Locate the cell with the specified text and output its [x, y] center coordinate. 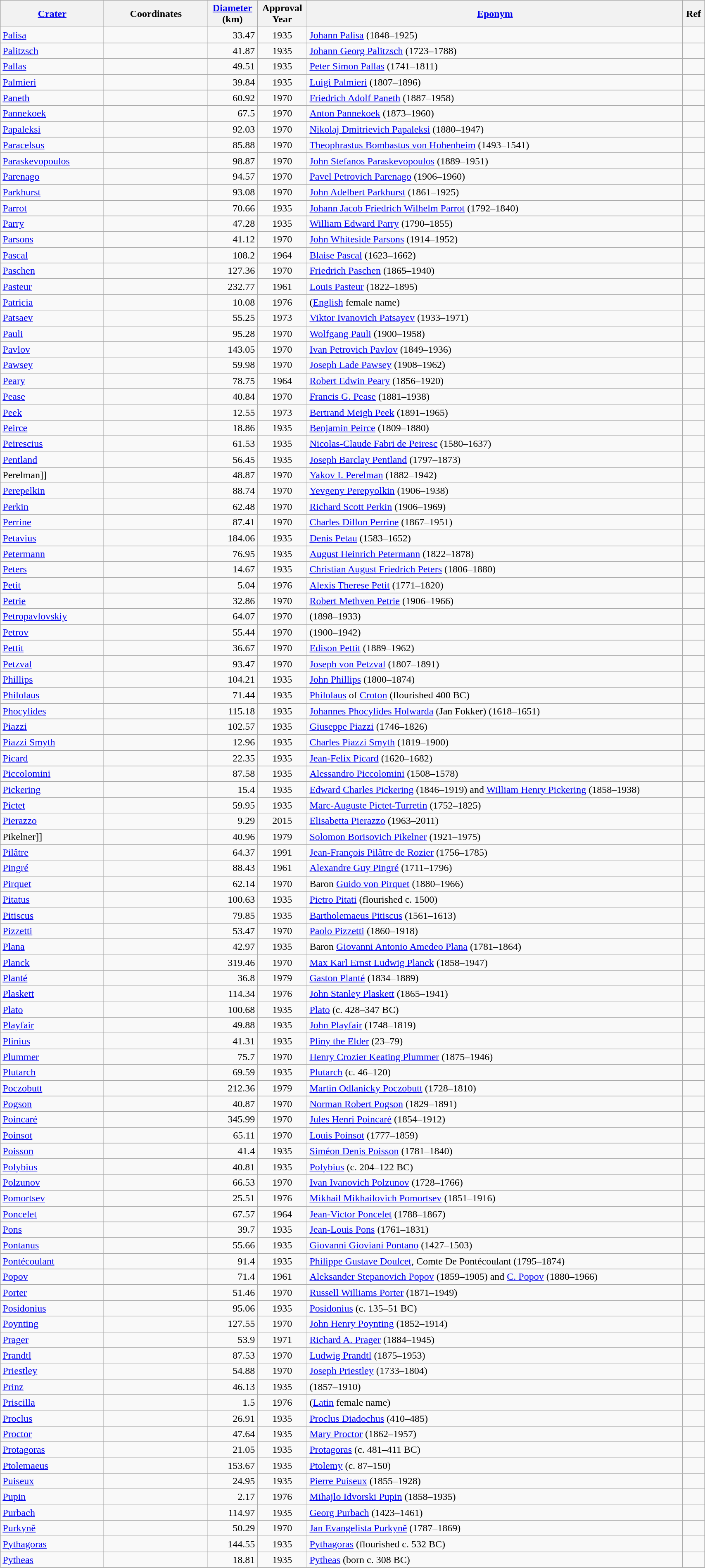
59.95 [233, 805]
Pythagoras [52, 1544]
41.12 [233, 240]
115.18 [233, 711]
(1898–1933) [495, 617]
Alexandre Guy Pingré (1711–1796) [495, 868]
36.8 [233, 978]
Pannekoek [52, 114]
Pavel Petrovich Parenago (1906–1960) [495, 176]
59.98 [233, 365]
15.4 [233, 790]
41.31 [233, 1041]
18.86 [233, 428]
Georg Purbach (1423–1461) [495, 1513]
Bertrand Meigh Peek (1891–1965) [495, 412]
Nicolas-Claude Fabri de Peiresc (1580–1637) [495, 444]
95.28 [233, 334]
98.87 [233, 161]
Purbach [52, 1513]
Richard A. Prager (1884–1945) [495, 1340]
August Heinrich Petermann (1822–1878) [495, 554]
143.05 [233, 349]
Piccolomini [52, 774]
Polzunov [52, 1182]
319.46 [233, 963]
Phillips [52, 679]
Poczobutt [52, 1088]
Denis Petau (1583–1652) [495, 538]
Philolaus of Croton (flourished 400 BC) [495, 695]
John Adelbert Parkhurst (1861–1925) [495, 192]
5.04 [233, 585]
64.07 [233, 617]
71.4 [233, 1277]
Parkhurst [52, 192]
Joseph von Petzval (1807–1891) [495, 664]
Ludwig Prandtl (1875–1953) [495, 1355]
153.67 [233, 1466]
Petit [52, 585]
100.63 [233, 899]
Pirquet [52, 884]
Russell Williams Porter (1871–1949) [495, 1293]
62.48 [233, 507]
25.51 [233, 1198]
Polybius (c. 204–122 BC) [495, 1167]
Picard [52, 758]
Henry Crozier Keating Plummer (1875–1946) [495, 1057]
66.53 [233, 1182]
85.88 [233, 145]
1991 [282, 852]
Charles Piazzi Smyth (1819–1900) [495, 742]
94.57 [233, 176]
Parrot [52, 208]
51.46 [233, 1293]
87.41 [233, 522]
Philolaus [52, 695]
55.66 [233, 1245]
55.44 [233, 632]
Poincaré [52, 1120]
Johann Jacob Friedrich Wilhelm Parrot (1792–1840) [495, 208]
Plummer [52, 1057]
Pallas [52, 66]
65.11 [233, 1135]
John Playfair (1748–1819) [495, 1025]
Perkin [52, 507]
Parenago [52, 176]
Priscilla [52, 1402]
95.06 [233, 1308]
Piazzi [52, 727]
Poynting [52, 1324]
Robert Edwin Peary (1856–1920) [495, 381]
Christian August Friedrich Peters (1806–1880) [495, 569]
Ptolemy (c. 87–150) [495, 1466]
33.47 [233, 35]
88.43 [233, 868]
Porter [52, 1293]
Proclus [52, 1418]
Friedrich Adolf Paneth (1887–1958) [495, 98]
18.81 [233, 1560]
60.92 [233, 98]
Planck [52, 963]
39.7 [233, 1230]
Peary [52, 381]
102.57 [233, 727]
56.45 [233, 460]
40.96 [233, 837]
Gaston Planté (1834–1889) [495, 978]
Viktor Ivanovich Patsayev (1933–1971) [495, 318]
Pikelner]] [52, 837]
Pogson [52, 1104]
Joseph Priestley (1733–1804) [495, 1371]
Richard Scott Perkin (1906–1969) [495, 507]
Petrie [52, 601]
10.08 [233, 302]
Pomortsev [52, 1198]
Charles Dillon Perrine (1867–1951) [495, 522]
(1857–1910) [495, 1387]
Papaleksi [52, 129]
88.74 [233, 491]
2.17 [233, 1497]
14.67 [233, 569]
61.53 [233, 444]
John Stanley Plaskett (1865–1941) [495, 994]
Martin Odlanicky Poczobutt (1728–1810) [495, 1088]
75.7 [233, 1057]
ApprovalYear [282, 14]
Pierazzo [52, 821]
47.28 [233, 224]
Pilâtre [52, 852]
Paracelsus [52, 145]
42.97 [233, 946]
21.05 [233, 1449]
Peters [52, 569]
Ref [694, 14]
Joseph Lade Pawsey (1908–1962) [495, 365]
Pontanus [52, 1245]
Friedrich Paschen (1865–1940) [495, 271]
48.87 [233, 475]
Protagoras [52, 1449]
Theophrastus Bombastus von Hohenheim (1493–1541) [495, 145]
Giovanni Gioviani Pontano (1427–1503) [495, 1245]
9.29 [233, 821]
Perepelkin [52, 491]
Edward Charles Pickering (1846–1919) and William Henry Pickering (1858–1938) [495, 790]
Pontécoulant [52, 1261]
Prandtl [52, 1355]
(Latin female name) [495, 1402]
Jean-Louis Pons (1761–1831) [495, 1230]
Alessandro Piccolomini (1508–1578) [495, 774]
Plinius [52, 1041]
Ivan Ivanovich Polzunov (1728–1766) [495, 1182]
46.13 [233, 1387]
Philippe Gustave Doulcet, Comte De Pontécoulant (1795–1874) [495, 1261]
62.14 [233, 884]
345.99 [233, 1120]
Popov [52, 1277]
John Whiteside Parsons (1914–1952) [495, 240]
Luigi Palmieri (1807–1896) [495, 82]
Johann Georg Palitzsch (1723–1788) [495, 51]
Bartholemaeus Pitiscus (1561–1613) [495, 915]
Benjamin Peirce (1809–1880) [495, 428]
144.55 [233, 1544]
79.85 [233, 915]
Ivan Petrovich Pavlov (1849–1936) [495, 349]
Solomon Borisovich Pikelner (1921–1975) [495, 837]
Pytheas (born c. 308 BC) [495, 1560]
Pavlov [52, 349]
64.37 [233, 852]
Pickering [52, 790]
Baron Guido von Pirquet (1880–1966) [495, 884]
Aleksander Stepanovich Popov (1859–1905) and C. Popov (1880–1966) [495, 1277]
Pitiscus [52, 915]
Giuseppe Piazzi (1746–1826) [495, 727]
69.59 [233, 1072]
Plato [52, 1010]
Poisson [52, 1151]
Pupin [52, 1497]
87.58 [233, 774]
Posidonius [52, 1308]
70.66 [233, 208]
Mary Proctor (1862–1957) [495, 1434]
Polybius [52, 1167]
Poncelet [52, 1214]
Anton Pannekoek (1873–1960) [495, 114]
Petermann [52, 554]
232.77 [233, 287]
Max Karl Ernst Ludwig Planck (1858–1947) [495, 963]
Pasteur [52, 287]
114.34 [233, 994]
Pingré [52, 868]
91.4 [233, 1261]
100.68 [233, 1010]
92.03 [233, 129]
Pizzetti [52, 931]
53.47 [233, 931]
1.5 [233, 1402]
Pons [52, 1230]
Posidonius (c. 135–51 BC) [495, 1308]
Johann Palisa (1848–1925) [495, 35]
Patsaev [52, 318]
Joseph Barclay Pentland (1797–1873) [495, 460]
Patricia [52, 302]
Petropavlovskiy [52, 617]
Palmieri [52, 82]
Plutarch [52, 1072]
John Stefanos Paraskevopoulos (1889–1951) [495, 161]
Louis Pasteur (1822–1895) [495, 287]
Johannes Phocylides Holwarda (Jan Fokker) (1618–1651) [495, 711]
Marc-Auguste Pictet-Turretin (1752–1825) [495, 805]
Pietro Pitati (flourished c. 1500) [495, 899]
Paolo Pizzetti (1860–1918) [495, 931]
Ptolemaeus [52, 1466]
12.55 [233, 412]
Palisa [52, 35]
49.88 [233, 1025]
Yakov I. Perelman (1882–1942) [495, 475]
55.25 [233, 318]
Francis G. Pease (1881–1938) [495, 396]
Norman Robert Pogson (1829–1891) [495, 1104]
Petzval [52, 664]
184.06 [233, 538]
Poinsot [52, 1135]
Parry [52, 224]
Alexis Therese Petit (1771–1820) [495, 585]
40.84 [233, 396]
Coordinates [156, 14]
John Phillips (1800–1874) [495, 679]
(English female name) [495, 302]
Wolfgang Pauli (1900–1958) [495, 334]
Siméon Denis Poisson (1781–1840) [495, 1151]
Plana [52, 946]
Peirce [52, 428]
(1900–1942) [495, 632]
114.97 [233, 1513]
Plutarch (c. 46–120) [495, 1072]
Paraskevopoulos [52, 161]
Peek [52, 412]
Protagoras (c. 481–411 BC) [495, 1449]
22.35 [233, 758]
Planté [52, 978]
26.91 [233, 1418]
Blaise Pascal (1623–1662) [495, 255]
53.9 [233, 1340]
Edison Pettit (1889–1962) [495, 648]
Priestley [52, 1371]
Paneth [52, 98]
Pictet [52, 805]
127.55 [233, 1324]
40.81 [233, 1167]
67.5 [233, 114]
Diameter(km) [233, 14]
Mikhail Mikhailovich Pomortsev (1851–1916) [495, 1198]
Pettit [52, 648]
Peter Simon Pallas (1741–1811) [495, 66]
39.84 [233, 82]
Baron Giovanni Antonio Amedeo Plana (1781–1864) [495, 946]
12.96 [233, 742]
54.88 [233, 1371]
24.95 [233, 1481]
41.87 [233, 51]
71.44 [233, 695]
Petrov [52, 632]
Pliny the Elder (23–79) [495, 1041]
36.67 [233, 648]
Peirescius [52, 444]
76.95 [233, 554]
Perrine [52, 522]
87.53 [233, 1355]
Piazzi Smyth [52, 742]
Phocylides [52, 711]
Paschen [52, 271]
Prinz [52, 1387]
Pythagoras (flourished c. 532 BC) [495, 1544]
49.51 [233, 66]
Pawsey [52, 365]
Robert Methven Petrie (1906–1966) [495, 601]
Pauli [52, 334]
50.29 [233, 1528]
Palitzsch [52, 51]
Pease [52, 396]
127.36 [233, 271]
Perelman]] [52, 475]
Jules Henri Poincaré (1854–1912) [495, 1120]
93.08 [233, 192]
Petavius [52, 538]
Pitatus [52, 899]
Mihajlo Idvorski Pupin (1858–1935) [495, 1497]
Jean-Victor Poncelet (1788–1867) [495, 1214]
2015 [282, 821]
104.21 [233, 679]
Proclus Diadochus (410–485) [495, 1418]
93.47 [233, 664]
Playfair [52, 1025]
Proctor [52, 1434]
Plaskett [52, 994]
William Edward Parry (1790–1855) [495, 224]
Crater [52, 14]
Pascal [52, 255]
John Henry Poynting (1852–1914) [495, 1324]
Jan Evangelista Purkyně (1787–1869) [495, 1528]
Pentland [52, 460]
Prager [52, 1340]
108.2 [233, 255]
Parsons [52, 240]
Purkyně [52, 1528]
212.36 [233, 1088]
40.87 [233, 1104]
Puiseux [52, 1481]
Louis Poinsot (1777–1859) [495, 1135]
Elisabetta Pierazzo (1963–2011) [495, 821]
Nikolaj Dmitrievich Papaleksi (1880–1947) [495, 129]
Yevgeny Perepyolkin (1906–1938) [495, 491]
Jean-Felix Picard (1620–1682) [495, 758]
Pytheas [52, 1560]
67.57 [233, 1214]
78.75 [233, 381]
1971 [282, 1340]
Pierre Puiseux (1855–1928) [495, 1481]
41.4 [233, 1151]
Eponym [495, 14]
47.64 [233, 1434]
Plato (c. 428–347 BC) [495, 1010]
Jean-François Pilâtre de Rozier (1756–1785) [495, 852]
32.86 [233, 601]
